Output the (X, Y) coordinate of the center of the cell containing the given text.  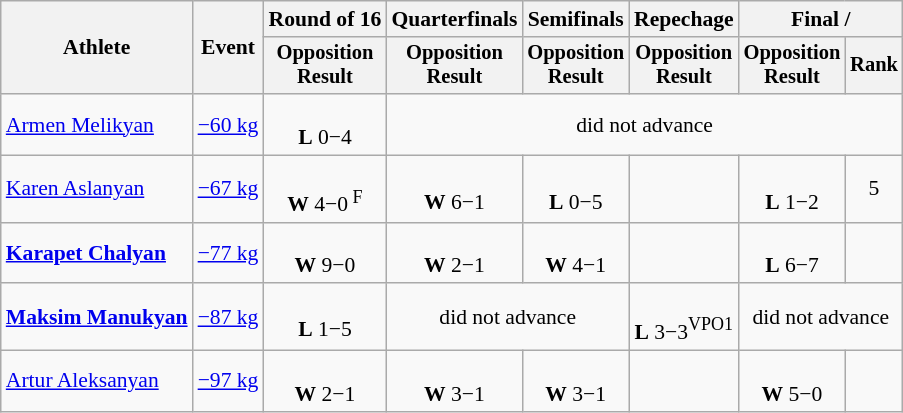
Artur Aleksanyan (97, 380)
Semifinals (576, 19)
Final / (821, 19)
W 6−1 (454, 190)
W 4−1 (576, 252)
Event (228, 48)
Karapet Chalyan (97, 252)
Round of 16 (324, 19)
L 6−7 (792, 252)
W 5−0 (792, 380)
−60 kg (228, 124)
Rank (874, 66)
L 0−5 (576, 190)
W 4−0 F (324, 190)
Armen Melikyan (97, 124)
−87 kg (228, 318)
5 (874, 190)
W 9−0 (324, 252)
Repechage (684, 19)
Quarterfinals (454, 19)
L 0−4 (324, 124)
−67 kg (228, 190)
L 3−3VPO1 (684, 318)
Karen Aslanyan (97, 190)
L 1−5 (324, 318)
−77 kg (228, 252)
−97 kg (228, 380)
Athlete (97, 48)
Maksim Manukyan (97, 318)
L 1−2 (792, 190)
